Locate the cell with the specified text and output its [X, Y] center coordinate. 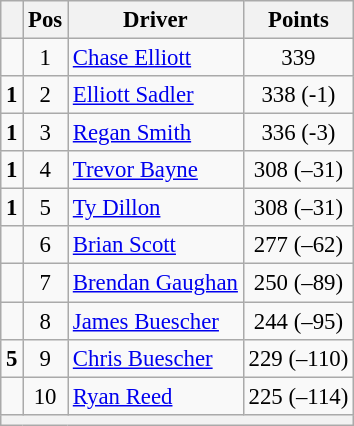
7 [46, 283]
277 (–62) [298, 245]
Regan Smith [156, 133]
229 (–110) [298, 358]
Ty Dillon [156, 208]
2 [46, 95]
Brendan Gaughan [156, 283]
Trevor Bayne [156, 170]
339 [298, 58]
250 (–89) [298, 283]
336 (-3) [298, 133]
Elliott Sadler [156, 95]
Brian Scott [156, 245]
4 [46, 170]
Driver [156, 20]
8 [46, 321]
Points [298, 20]
244 (–95) [298, 321]
225 (–114) [298, 396]
James Buescher [156, 321]
Pos [46, 20]
9 [46, 358]
10 [46, 396]
Chris Buescher [156, 358]
Chase Elliott [156, 58]
Ryan Reed [156, 396]
6 [46, 245]
338 (-1) [298, 95]
3 [46, 133]
